Pinpoint the cell where the given text exists, returning its (X, Y) midpoint coordinate. 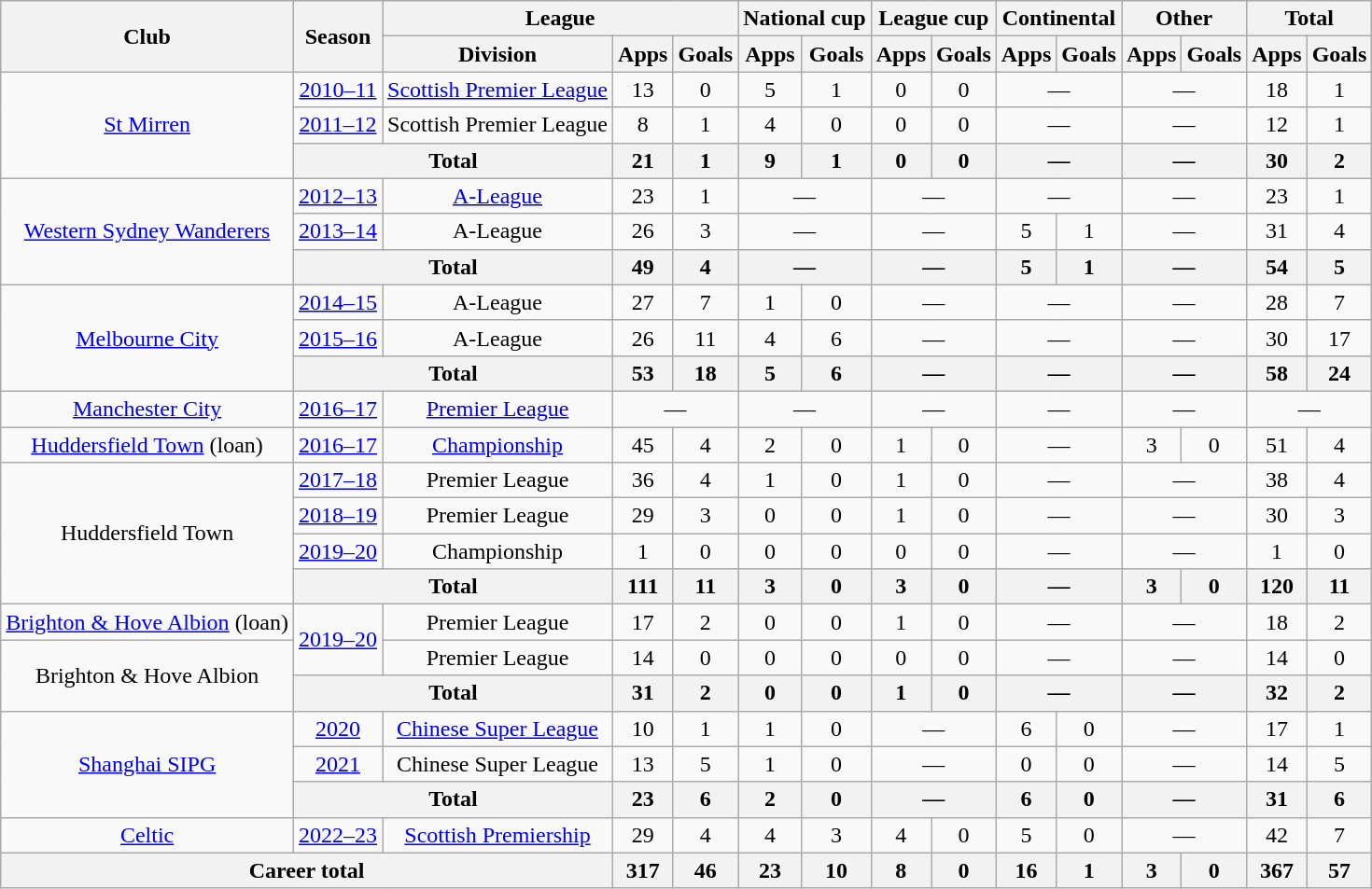
Scottish Premiership (498, 835)
51 (1277, 445)
Celtic (147, 835)
9 (770, 160)
Shanghai SIPG (147, 764)
2015–16 (338, 338)
54 (1277, 267)
St Mirren (147, 125)
2018–19 (338, 516)
League (560, 19)
45 (643, 445)
2017–18 (338, 480)
28 (1277, 302)
120 (1277, 587)
16 (1026, 870)
2020 (338, 729)
League cup (933, 19)
National cup (805, 19)
367 (1277, 870)
Huddersfield Town (147, 534)
Western Sydney Wanderers (147, 231)
Manchester City (147, 409)
111 (643, 587)
2022–23 (338, 835)
53 (643, 373)
2013–14 (338, 231)
317 (643, 870)
Other (1184, 19)
42 (1277, 835)
Huddersfield Town (loan) (147, 445)
2012–13 (338, 196)
Division (498, 54)
2014–15 (338, 302)
2010–11 (338, 90)
Club (147, 36)
Brighton & Hove Albion (loan) (147, 622)
49 (643, 267)
38 (1277, 480)
Brighton & Hove Albion (147, 675)
Melbourne City (147, 338)
Career total (307, 870)
Season (338, 36)
Continental (1058, 19)
21 (643, 160)
58 (1277, 373)
12 (1277, 125)
24 (1339, 373)
36 (643, 480)
32 (1277, 693)
46 (706, 870)
2021 (338, 764)
27 (643, 302)
2011–12 (338, 125)
57 (1339, 870)
